Capture the cell that displays the provided text and extract its [x, y] central coordinate. 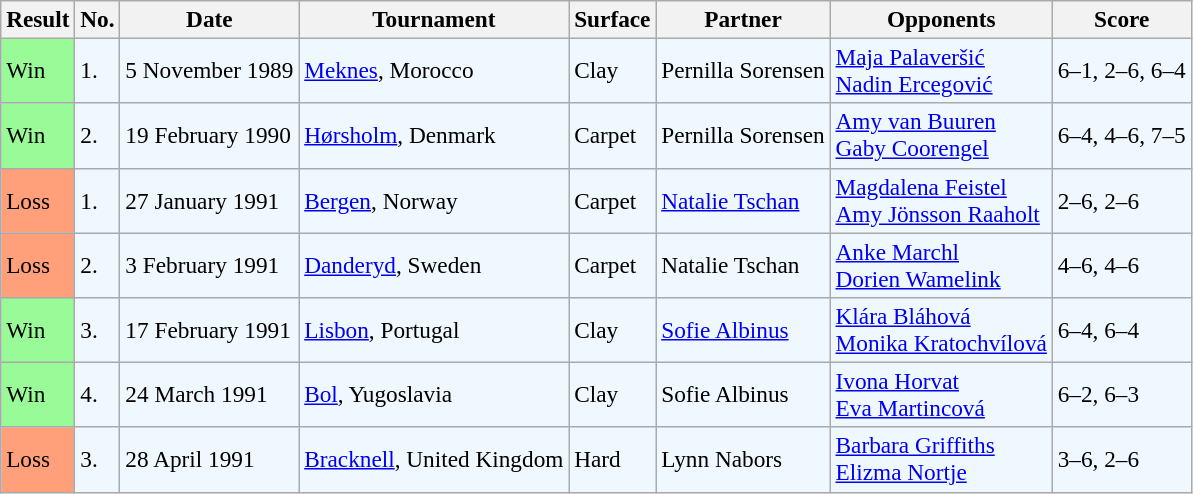
Klára Bláhová Monika Kratochvílová [941, 330]
Danderyd, Sweden [434, 264]
No. [98, 19]
Score [1122, 19]
Surface [612, 19]
3 February 1991 [210, 264]
5 November 1989 [210, 70]
Bol, Yugoslavia [434, 394]
6–4, 6–4 [1122, 330]
Date [210, 19]
19 February 1990 [210, 136]
3–6, 2–6 [1122, 460]
Bracknell, United Kingdom [434, 460]
17 February 1991 [210, 330]
6–4, 4–6, 7–5 [1122, 136]
Ivona Horvat Eva Martincová [941, 394]
Meknes, Morocco [434, 70]
27 January 1991 [210, 200]
Bergen, Norway [434, 200]
Maja Palaveršić Nadin Ercegović [941, 70]
Amy van Buuren Gaby Coorengel [941, 136]
Tournament [434, 19]
Lynn Nabors [743, 460]
28 April 1991 [210, 460]
24 March 1991 [210, 394]
Result [38, 19]
Anke Marchl Dorien Wamelink [941, 264]
Hard [612, 460]
Barbara Griffiths Elizma Nortje [941, 460]
4. [98, 394]
Opponents [941, 19]
2–6, 2–6 [1122, 200]
6–1, 2–6, 6–4 [1122, 70]
4–6, 4–6 [1122, 264]
Partner [743, 19]
6–2, 6–3 [1122, 394]
Magdalena Feistel Amy Jönsson Raaholt [941, 200]
Lisbon, Portugal [434, 330]
Hørsholm, Denmark [434, 136]
